Detect which cell encompasses the target text, then output its [x, y] center coordinate. 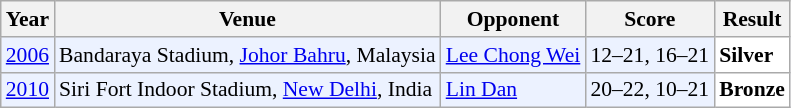
2010 [28, 90]
Venue [248, 19]
Bandaraya Stadium, Johor Bahru, Malaysia [248, 55]
Score [650, 19]
Result [752, 19]
Lee Chong Wei [514, 55]
Siri Fort Indoor Stadium, New Delhi, India [248, 90]
Lin Dan [514, 90]
Silver [752, 55]
2006 [28, 55]
12–21, 16–21 [650, 55]
20–22, 10–21 [650, 90]
Bronze [752, 90]
Opponent [514, 19]
Year [28, 19]
